Locate the cell with the specified text and output its [x, y] center coordinate. 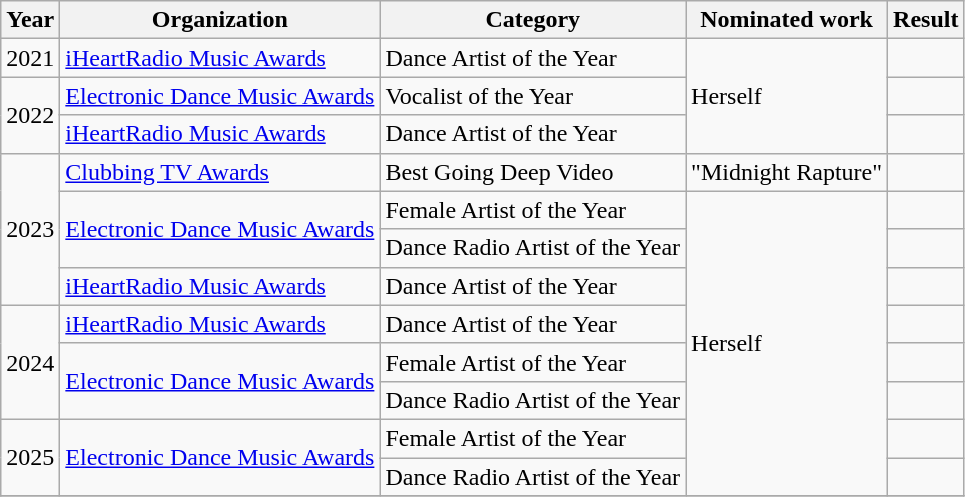
Clubbing TV Awards [220, 172]
Result [926, 20]
2025 [30, 457]
Category [533, 20]
Year [30, 20]
Nominated work [787, 20]
2024 [30, 362]
Best Going Deep Video [533, 172]
"Midnight Rapture" [787, 172]
2021 [30, 58]
2022 [30, 115]
2023 [30, 229]
Vocalist of the Year [533, 96]
Organization [220, 20]
